From the cell containing the given text, extract its center point as (X, Y) coordinate. 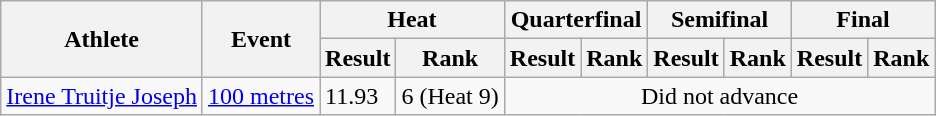
Event (260, 39)
Heat (412, 20)
Quarterfinal (576, 20)
Final (863, 20)
100 metres (260, 96)
11.93 (358, 96)
Semifinal (720, 20)
6 (Heat 9) (450, 96)
Irene Truitje Joseph (102, 96)
Did not advance (720, 96)
Athlete (102, 39)
